Capture the cell that displays the provided text and extract its (X, Y) central coordinate. 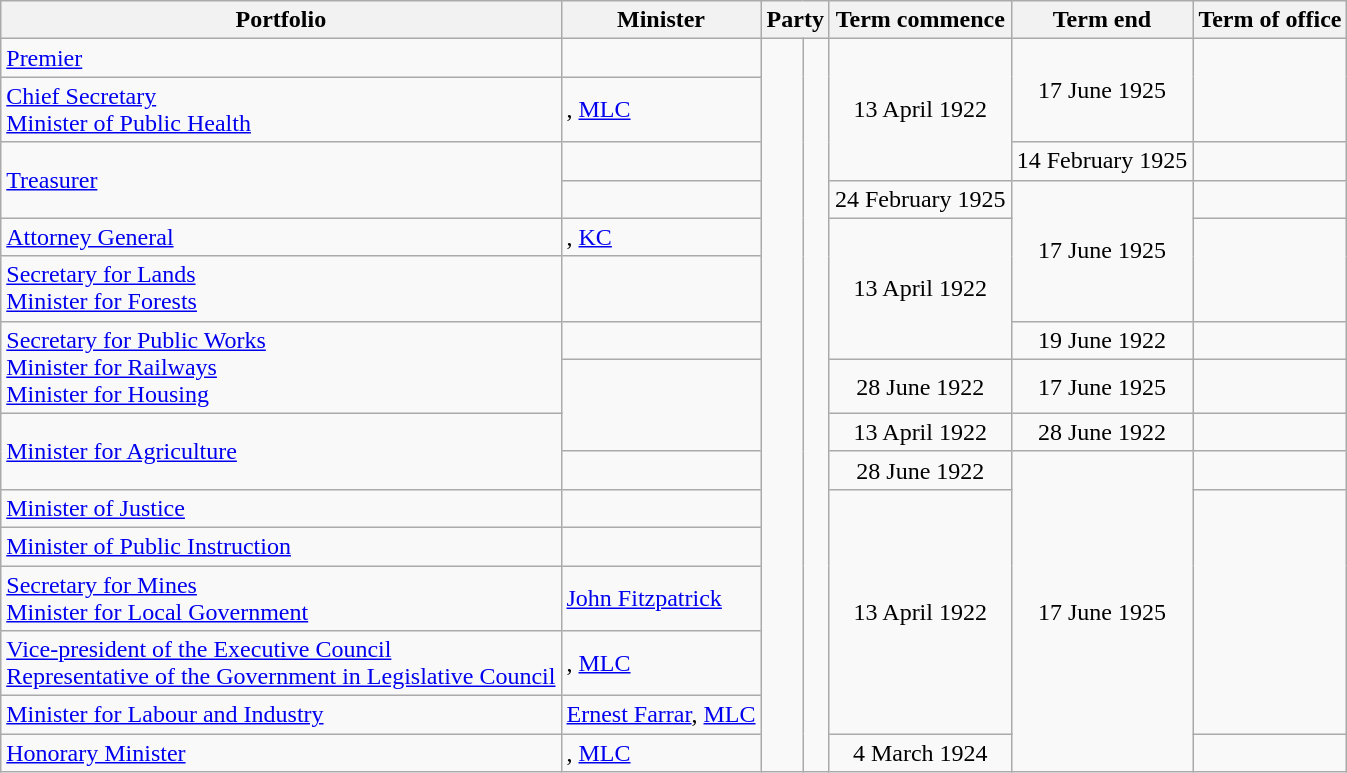
14 February 1925 (1102, 161)
24 February 1925 (920, 199)
Secretary for Public WorksMinister for RailwaysMinister for Housing (281, 367)
Minister (661, 20)
19 June 1922 (1102, 340)
Term commence (920, 20)
Portfolio (281, 20)
Term end (1102, 20)
John Fitzpatrick (661, 598)
Term of office (1270, 20)
Treasurer (281, 180)
Minister for Agriculture (281, 451)
Secretary for LandsMinister for Forests (281, 288)
Chief SecretaryMinister of Public Health (281, 110)
Vice-president of the Executive CouncilRepresentative of the Government in Legislative Council (281, 664)
Secretary for MinesMinister for Local Government (281, 598)
Minister of Justice (281, 508)
Ernest Farrar, MLC (661, 715)
Honorary Minister (281, 753)
Minister of Public Instruction (281, 546)
4 March 1924 (920, 753)
Minister for Labour and Industry (281, 715)
Party (795, 20)
Premier (281, 58)
, KC (661, 237)
Attorney General (281, 237)
